Find where the given text appears and provide that cell's center as [X, Y] coordinate. 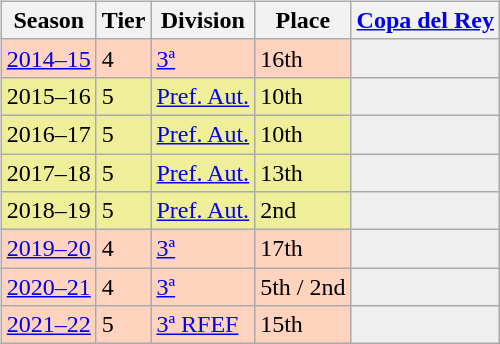
2015–16 [48, 96]
3ª RFEF [203, 325]
2020–21 [48, 287]
Season [48, 20]
Tier [124, 20]
2nd [303, 211]
15th [303, 325]
2014–15 [48, 58]
2017–18 [48, 173]
16th [303, 58]
Place [303, 20]
13th [303, 173]
17th [303, 249]
Division [203, 20]
2018–19 [48, 211]
2021–22 [48, 325]
Copa del Rey [425, 20]
2019–20 [48, 249]
5th / 2nd [303, 287]
2016–17 [48, 134]
